Return the [x, y] coordinate for the center point of the cell that contains the specified text.  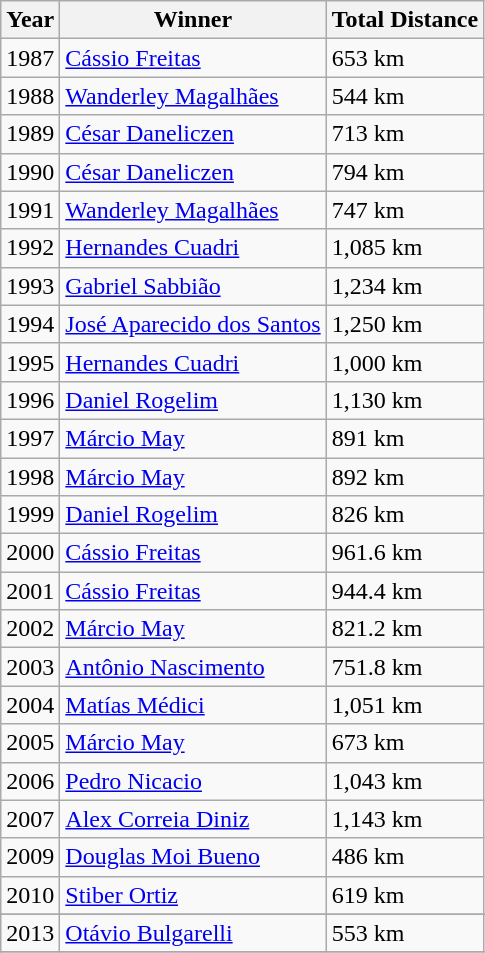
2000 [30, 553]
1992 [30, 248]
1,043 km [405, 781]
Douglas Moi Bueno [193, 857]
2010 [30, 895]
1991 [30, 210]
2013 [30, 933]
Pedro Nicacio [193, 781]
673 km [405, 743]
1995 [30, 362]
1,085 km [405, 248]
2003 [30, 667]
1996 [30, 400]
1,250 km [405, 324]
2007 [30, 819]
821.2 km [405, 629]
747 km [405, 210]
1994 [30, 324]
Alex Correia Diniz [193, 819]
794 km [405, 172]
Gabriel Sabbião [193, 286]
826 km [405, 515]
751.8 km [405, 667]
1993 [30, 286]
619 km [405, 895]
544 km [405, 96]
José Aparecido dos Santos [193, 324]
1990 [30, 172]
2004 [30, 705]
Total Distance [405, 20]
891 km [405, 438]
1,051 km [405, 705]
944.4 km [405, 591]
1989 [30, 134]
486 km [405, 857]
2006 [30, 781]
Otávio Bulgarelli [193, 933]
2005 [30, 743]
1,000 km [405, 362]
1997 [30, 438]
961.6 km [405, 553]
653 km [405, 58]
1998 [30, 477]
1999 [30, 515]
Year [30, 20]
713 km [405, 134]
892 km [405, 477]
2009 [30, 857]
553 km [405, 933]
Stiber Ortiz [193, 895]
Antônio Nascimento [193, 667]
2002 [30, 629]
1988 [30, 96]
1,143 km [405, 819]
1987 [30, 58]
1,130 km [405, 400]
Winner [193, 20]
1,234 km [405, 286]
2001 [30, 591]
Matías Médici [193, 705]
